Return [X, Y] of the center of cell containing provided text 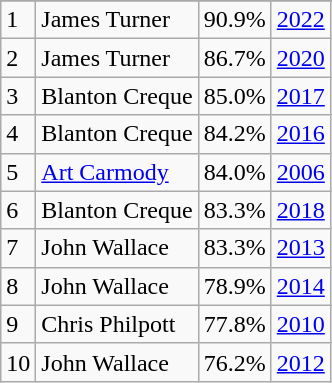
84.0% [234, 172]
78.9% [234, 286]
4 [18, 134]
2013 [300, 248]
7 [18, 248]
2014 [300, 286]
2010 [300, 324]
85.0% [234, 96]
2018 [300, 210]
2012 [300, 362]
2020 [300, 58]
2006 [300, 172]
86.7% [234, 58]
2016 [300, 134]
2022 [300, 20]
2 [18, 58]
1 [18, 20]
90.9% [234, 20]
76.2% [234, 362]
84.2% [234, 134]
Art Carmody [117, 172]
2017 [300, 96]
9 [18, 324]
3 [18, 96]
6 [18, 210]
8 [18, 286]
5 [18, 172]
77.8% [234, 324]
Chris Philpott [117, 324]
10 [18, 362]
